Search for the cell housing the specified text and yield its (X, Y) center coordinate. 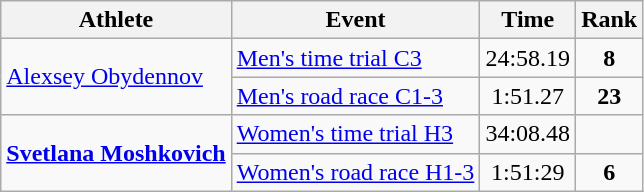
Men's time trial C3 (356, 58)
1:51:29 (528, 172)
23 (610, 96)
Svetlana Moshkovich (116, 153)
Women's time trial H3 (356, 134)
1:51.27 (528, 96)
24:58.19 (528, 58)
8 (610, 58)
Men's road race C1-3 (356, 96)
34:08.48 (528, 134)
Time (528, 20)
6 (610, 172)
Alexsey Obydennov (116, 77)
Athlete (116, 20)
Event (356, 20)
Rank (610, 20)
Women's road race H1-3 (356, 172)
